Provide the (X, Y) coordinate of the cell's center where the given text is located.  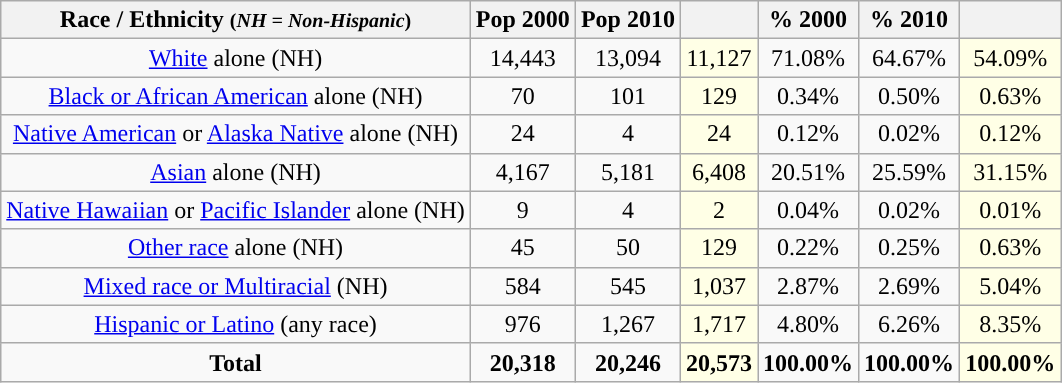
Total (236, 362)
45 (522, 248)
8.35% (1010, 324)
545 (628, 286)
4.80% (808, 324)
9 (522, 210)
5.04% (1010, 286)
5,181 (628, 172)
71.08% (808, 58)
70 (522, 96)
Pop 2000 (522, 20)
0.25% (910, 248)
976 (522, 324)
Asian alone (NH) (236, 172)
Hispanic or Latino (any race) (236, 324)
1,717 (718, 324)
Black or African American alone (NH) (236, 96)
1,037 (718, 286)
0.22% (808, 248)
1,267 (628, 324)
20,246 (628, 362)
2.69% (910, 286)
White alone (NH) (236, 58)
Other race alone (NH) (236, 248)
20.51% (808, 172)
50 (628, 248)
Native American or Alaska Native alone (NH) (236, 134)
20,318 (522, 362)
4,167 (522, 172)
64.67% (910, 58)
20,573 (718, 362)
Race / Ethnicity (NH = Non-Hispanic) (236, 20)
101 (628, 96)
25.59% (910, 172)
0.50% (910, 96)
0.34% (808, 96)
% 2010 (910, 20)
2 (718, 210)
14,443 (522, 58)
6.26% (910, 324)
0.04% (808, 210)
% 2000 (808, 20)
584 (522, 286)
6,408 (718, 172)
Pop 2010 (628, 20)
Native Hawaiian or Pacific Islander alone (NH) (236, 210)
54.09% (1010, 58)
Mixed race or Multiracial (NH) (236, 286)
13,094 (628, 58)
31.15% (1010, 172)
0.01% (1010, 210)
2.87% (808, 286)
11,127 (718, 58)
